Extract the [x, y] coordinate from the center of the cell holding the provided text.  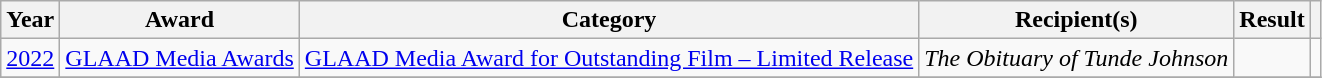
GLAAD Media Awards [180, 58]
GLAAD Media Award for Outstanding Film – Limited Release [608, 58]
2022 [30, 58]
Result [1272, 20]
Category [608, 20]
Year [30, 20]
The Obituary of Tunde Johnson [1076, 58]
Award [180, 20]
Recipient(s) [1076, 20]
